For the text-containing cell, return its midpoint in [x, y] coordinate format. 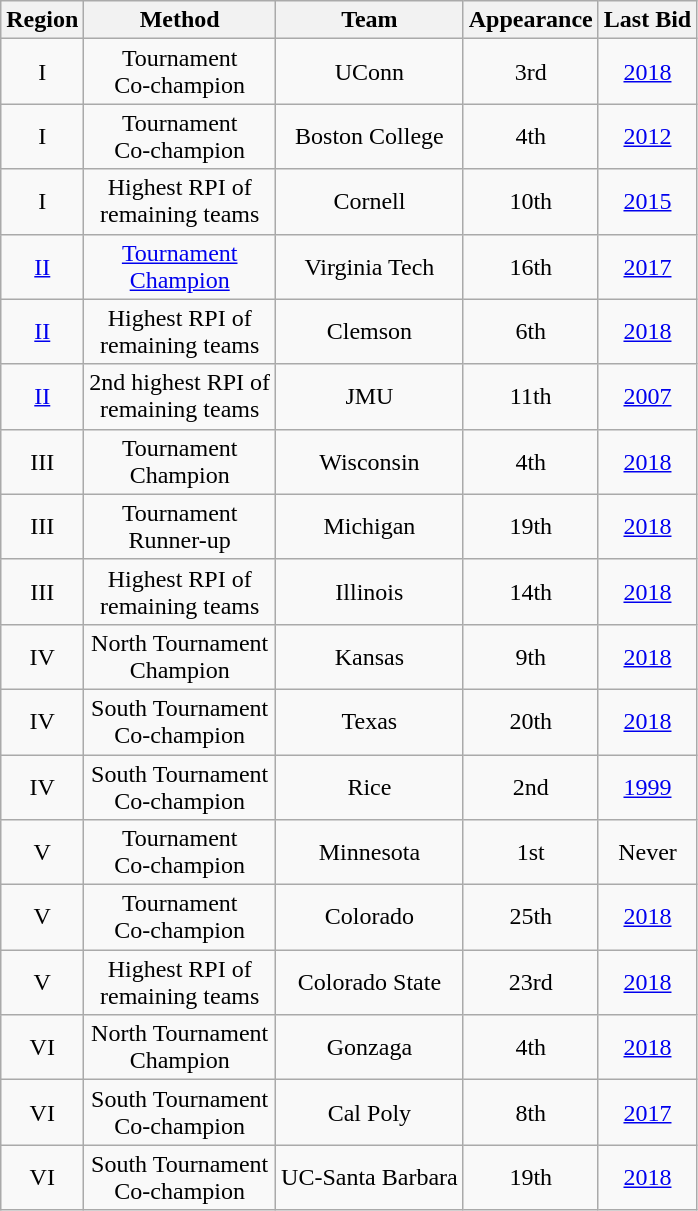
20th [530, 722]
Rice [370, 786]
11th [530, 396]
Method [180, 20]
Cornell [370, 202]
Last Bid [647, 20]
Region [42, 20]
Texas [370, 722]
Gonzaga [370, 1048]
Kansas [370, 656]
Colorado State [370, 982]
Virginia Tech [370, 266]
2nd highest RPI ofremaining teams [180, 396]
1999 [647, 786]
2nd [530, 786]
2007 [647, 396]
Michigan [370, 526]
Never [647, 852]
UConn [370, 72]
2015 [647, 202]
16th [530, 266]
Boston College [370, 136]
10th [530, 202]
Clemson [370, 332]
25th [530, 918]
JMU [370, 396]
Minnesota [370, 852]
UC-Santa Barbara [370, 1178]
6th [530, 332]
Illinois [370, 592]
8th [530, 1112]
Team [370, 20]
23rd [530, 982]
3rd [530, 72]
Cal Poly [370, 1112]
2012 [647, 136]
Colorado [370, 918]
Appearance [530, 20]
14th [530, 592]
1st [530, 852]
9th [530, 656]
Wisconsin [370, 462]
TournamentRunner-up [180, 526]
